For the text-containing cell, return its midpoint in [x, y] coordinate format. 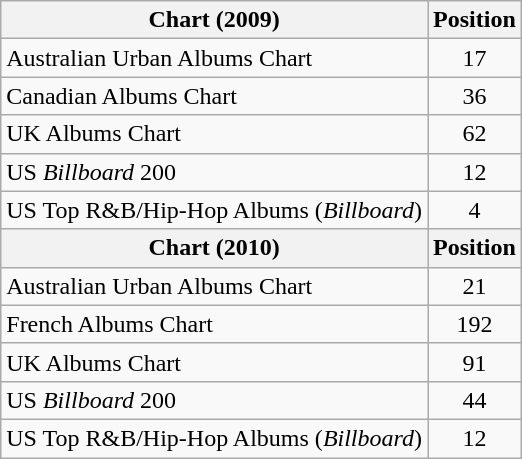
Canadian Albums Chart [214, 96]
Chart (2009) [214, 20]
4 [475, 210]
17 [475, 58]
44 [475, 400]
French Albums Chart [214, 324]
36 [475, 96]
91 [475, 362]
62 [475, 134]
Chart (2010) [214, 248]
192 [475, 324]
21 [475, 286]
